Determine the [X, Y] coordinate at the center of the cell enclosing the given text.  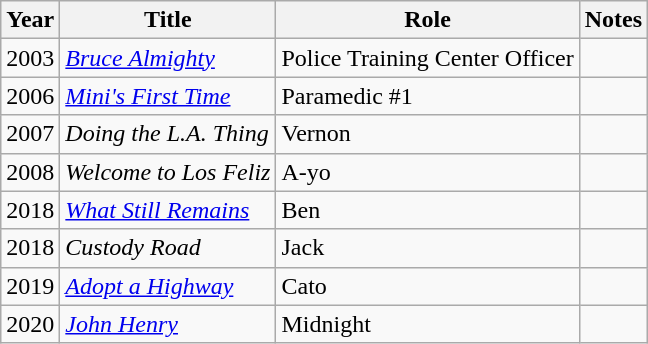
Midnight [428, 324]
John Henry [168, 324]
Police Training Center Officer [428, 58]
Ben [428, 210]
Notes [613, 20]
2008 [30, 172]
Bruce Almighty [168, 58]
2003 [30, 58]
Cato [428, 286]
Role [428, 20]
Jack [428, 248]
Welcome to Los Feliz [168, 172]
Year [30, 20]
A-yo [428, 172]
2020 [30, 324]
2019 [30, 286]
Doing the L.A. Thing [168, 134]
Custody Road [168, 248]
Adopt a Highway [168, 286]
What Still Remains [168, 210]
Mini's First Time [168, 96]
Vernon [428, 134]
2007 [30, 134]
Title [168, 20]
Paramedic #1 [428, 96]
2006 [30, 96]
